Return (X, Y) of the center of cell containing provided text 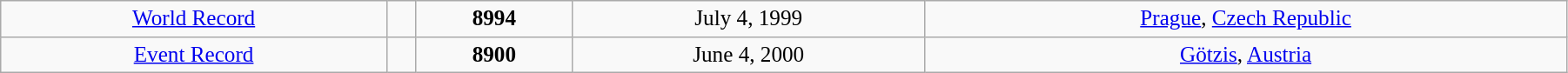
July 4, 1999 (748, 19)
8900 (494, 55)
8994 (494, 19)
Event Record (194, 55)
World Record (194, 19)
Prague, Czech Republic (1246, 19)
June 4, 2000 (748, 55)
Götzis, Austria (1246, 55)
